Return (X, Y) of the center of cell containing provided text 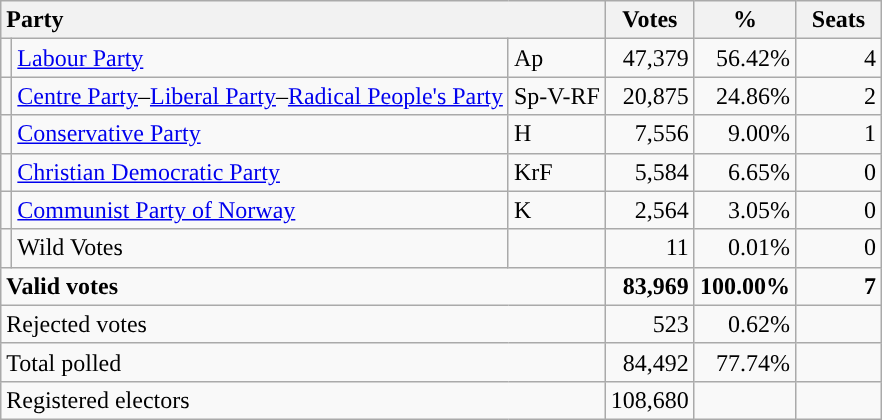
77.74% (744, 362)
% (744, 20)
K (556, 210)
3.05% (744, 210)
56.42% (744, 58)
4 (838, 58)
100.00% (744, 286)
Rejected votes (304, 324)
83,969 (650, 286)
108,680 (650, 400)
47,379 (650, 58)
H (556, 134)
Conservative Party (260, 134)
Centre Party–Liberal Party–Radical People's Party (260, 96)
20,875 (650, 96)
Ap (556, 58)
Valid votes (304, 286)
24.86% (744, 96)
Wild Votes (260, 248)
6.65% (744, 172)
9.00% (744, 134)
2 (838, 96)
84,492 (650, 362)
7,556 (650, 134)
0.01% (744, 248)
1 (838, 134)
7 (838, 286)
Sp-V-RF (556, 96)
Registered electors (304, 400)
Party (304, 20)
Communist Party of Norway (260, 210)
5,584 (650, 172)
Seats (838, 20)
Total polled (304, 362)
2,564 (650, 210)
523 (650, 324)
11 (650, 248)
Christian Democratic Party (260, 172)
KrF (556, 172)
0.62% (744, 324)
Labour Party (260, 58)
Votes (650, 20)
